Extract the (x, y) coordinate from the center of the cell holding the provided text.  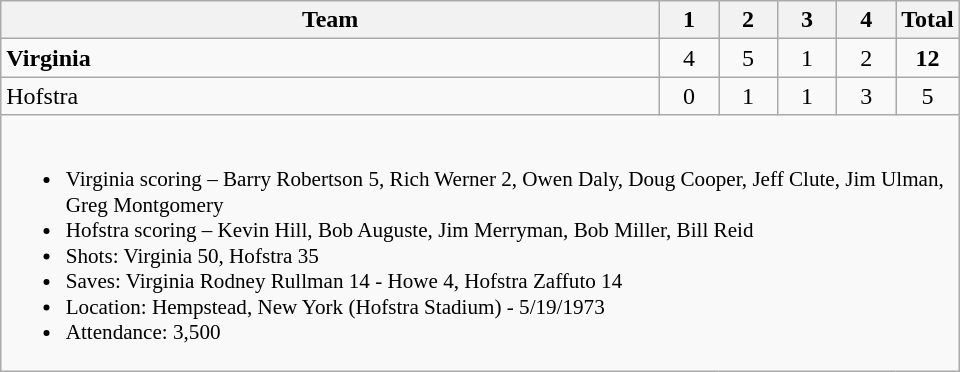
12 (928, 58)
Total (928, 20)
Virginia (330, 58)
0 (688, 96)
Hofstra (330, 96)
Team (330, 20)
